Capture the cell that displays the provided text and extract its (X, Y) central coordinate. 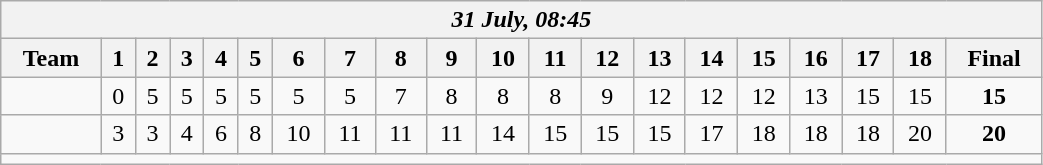
2 (152, 58)
1 (118, 58)
Final (994, 58)
16 (816, 58)
31 July, 08:45 (522, 20)
0 (118, 96)
Team (51, 58)
